Return the [X, Y] coordinate for the center point of the cell that contains the specified text.  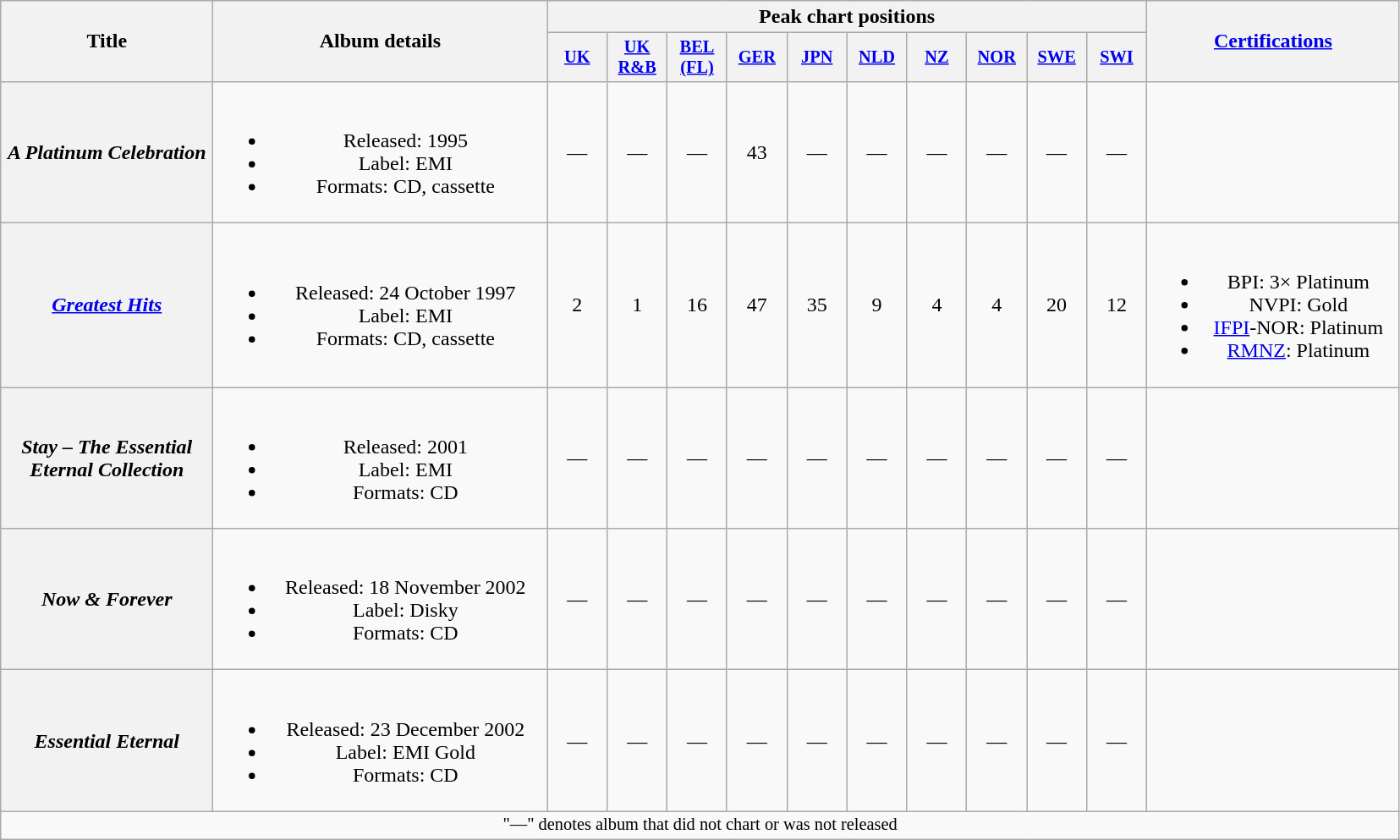
Greatest Hits [107, 305]
Now & Forever [107, 599]
UKR&B [638, 58]
Released: 23 December 2002Label: EMI GoldFormats: CD [381, 741]
Stay – The Essential Eternal Collection [107, 458]
1 [638, 305]
"—" denotes album that did not chart or was not released [700, 826]
2 [577, 305]
Title [107, 41]
16 [697, 305]
GER [756, 58]
12 [1117, 305]
Certifications [1272, 41]
Album details [381, 41]
Released: 24 October 1997Label: EMIFormats: CD, cassette [381, 305]
SWI [1117, 58]
Essential Eternal [107, 741]
NOR [996, 58]
Released: 1995Label: EMIFormats: CD, cassette [381, 152]
Released: 18 November 2002Label: DiskyFormats: CD [381, 599]
9 [876, 305]
BPI: 3× PlatinumNVPI: GoldIFPI-NOR: PlatinumRMNZ: Platinum [1272, 305]
A Platinum Celebration [107, 152]
NLD [876, 58]
Peak chart positions [848, 17]
UK [577, 58]
20 [1057, 305]
NZ [937, 58]
43 [756, 152]
JPN [817, 58]
35 [817, 305]
47 [756, 305]
Released: 2001Label: EMIFormats: CD [381, 458]
BEL (FL) [697, 58]
SWE [1057, 58]
